Extract the (x, y) coordinate from the center of the cell holding the provided text.  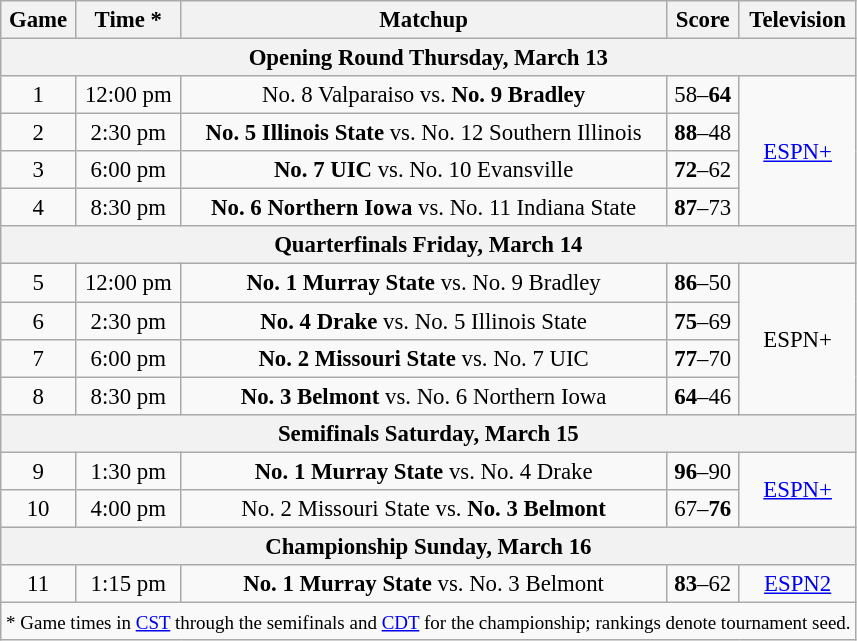
1 (38, 95)
No. 6 Northern Iowa vs. No. 11 Indiana State (424, 208)
3 (38, 170)
No. 8 Valparaiso vs. No. 9 Bradley (424, 95)
ESPN2 (797, 584)
Matchup (424, 20)
72–62 (702, 170)
10 (38, 509)
7 (38, 358)
Time * (128, 20)
No. 1 Murray State vs. No. 4 Drake (424, 471)
88–48 (702, 133)
1:15 pm (128, 584)
87–73 (702, 208)
No. 5 Illinois State vs. No. 12 Southern Illinois (424, 133)
No. 2 Missouri State vs. No. 7 UIC (424, 358)
4:00 pm (128, 509)
4 (38, 208)
Semifinals Saturday, March 15 (428, 433)
1:30 pm (128, 471)
96–90 (702, 471)
No. 3 Belmont vs. No. 6 Northern Iowa (424, 396)
77–70 (702, 358)
No. 1 Murray State vs. No. 9 Bradley (424, 283)
Opening Round Thursday, March 13 (428, 58)
9 (38, 471)
No. 1 Murray State vs. No. 3 Belmont (424, 584)
8 (38, 396)
5 (38, 283)
11 (38, 584)
64–46 (702, 396)
Game (38, 20)
2 (38, 133)
Television (797, 20)
58–64 (702, 95)
Score (702, 20)
6 (38, 321)
No. 2 Missouri State vs. No. 3 Belmont (424, 509)
* Game times in CST through the semifinals and CDT for the championship; rankings denote tournament seed. (428, 621)
83–62 (702, 584)
Championship Sunday, March 16 (428, 546)
75–69 (702, 321)
Quarterfinals Friday, March 14 (428, 245)
67–76 (702, 509)
86–50 (702, 283)
No. 4 Drake vs. No. 5 Illinois State (424, 321)
No. 7 UIC vs. No. 10 Evansville (424, 170)
